Detect which cell encompasses the target text, then output its (x, y) center coordinate. 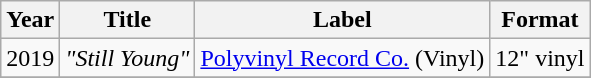
"Still Young" (128, 58)
Polyvinyl Record Co. (Vinyl) (342, 58)
Label (342, 20)
Year (30, 20)
Format (540, 20)
12" vinyl (540, 58)
2019 (30, 58)
Title (128, 20)
